Extract the [X, Y] coordinate from the center of the cell holding the provided text.  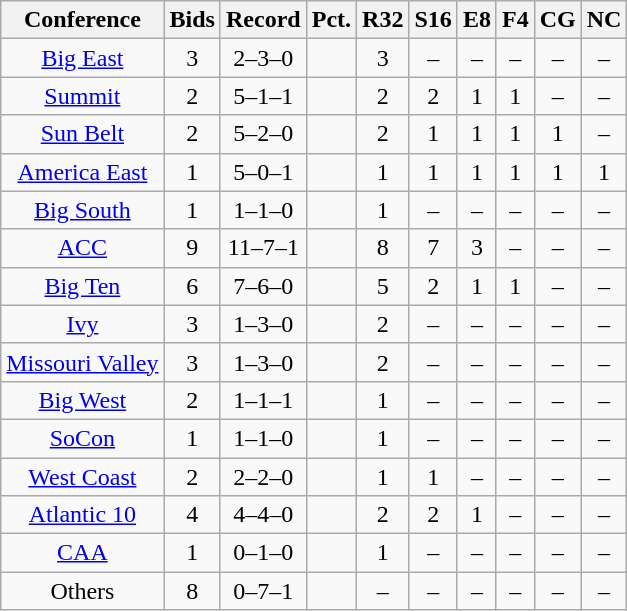
Ivy [82, 324]
Sun Belt [82, 134]
Pct. [331, 20]
Big West [82, 400]
West Coast [82, 477]
Conference [82, 20]
2–3–0 [263, 58]
5–1–1 [263, 96]
4 [192, 515]
5–2–0 [263, 134]
SoCon [82, 438]
4–4–0 [263, 515]
Big South [82, 210]
Bids [192, 20]
CAA [82, 553]
5 [383, 286]
11–7–1 [263, 248]
9 [192, 248]
Summit [82, 96]
R32 [383, 20]
2–2–0 [263, 477]
E8 [476, 20]
ACC [82, 248]
Atlantic 10 [82, 515]
0–1–0 [263, 553]
7–6–0 [263, 286]
1–1–1 [263, 400]
Big East [82, 58]
5–0–1 [263, 172]
Others [82, 591]
6 [192, 286]
CG [558, 20]
F4 [515, 20]
7 [433, 248]
Big Ten [82, 286]
S16 [433, 20]
0–7–1 [263, 591]
NC [604, 20]
Record [263, 20]
Missouri Valley [82, 362]
America East [82, 172]
